Return the [X, Y] coordinate for the center point of the cell that contains the specified text.  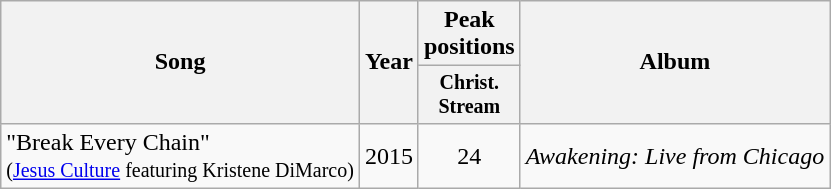
Peakpositions [469, 34]
"Break Every Chain" (Jesus Culture featuring Kristene DiMarco) [180, 156]
Album [674, 62]
Year [388, 62]
Awakening: Live from Chicago [674, 156]
2015 [388, 156]
Song [180, 62]
Christ. Stream [469, 94]
24 [469, 156]
